Locate the cell with the specified text and output its [x, y] center coordinate. 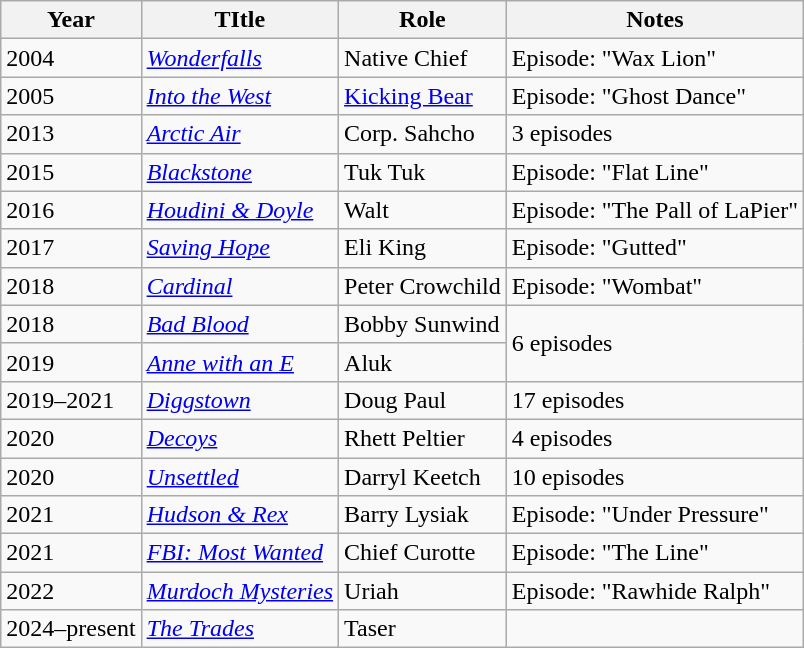
Unsettled [240, 477]
2016 [71, 210]
Hudson & Rex [240, 515]
Eli King [423, 248]
Uriah [423, 591]
2024–present [71, 629]
Peter Crowchild [423, 286]
Aluk [423, 362]
Role [423, 20]
Houdini & Doyle [240, 210]
Chief Curotte [423, 553]
Murdoch Mysteries [240, 591]
10 episodes [654, 477]
Into the West [240, 96]
2013 [71, 134]
Notes [654, 20]
2019 [71, 362]
Cardinal [240, 286]
TItle [240, 20]
Wonderfalls [240, 58]
3 episodes [654, 134]
6 episodes [654, 343]
17 episodes [654, 400]
Episode: "Rawhide Ralph" [654, 591]
Year [71, 20]
4 episodes [654, 438]
Kicking Bear [423, 96]
Tuk Tuk [423, 172]
Anne with an E [240, 362]
2022 [71, 591]
Episode: "Wombat" [654, 286]
2015 [71, 172]
Barry Lysiak [423, 515]
Doug Paul [423, 400]
Rhett Peltier [423, 438]
The Trades [240, 629]
Walt [423, 210]
Episode: "Under Pressure" [654, 515]
Diggstown [240, 400]
Episode: "The Pall of LaPier" [654, 210]
Episode: "Wax Lion" [654, 58]
Bobby Sunwind [423, 324]
Blackstone [240, 172]
Decoys [240, 438]
2019–2021 [71, 400]
2005 [71, 96]
2004 [71, 58]
Darryl Keetch [423, 477]
Arctic Air [240, 134]
Bad Blood [240, 324]
FBI: Most Wanted [240, 553]
Episode: "Flat Line" [654, 172]
Episode: "The Line" [654, 553]
Native Chief [423, 58]
Episode: "Gutted" [654, 248]
Episode: "Ghost Dance" [654, 96]
Corp. Sahcho [423, 134]
Taser [423, 629]
Saving Hope [240, 248]
2017 [71, 248]
